Detect which cell encompasses the target text, then output its (x, y) center coordinate. 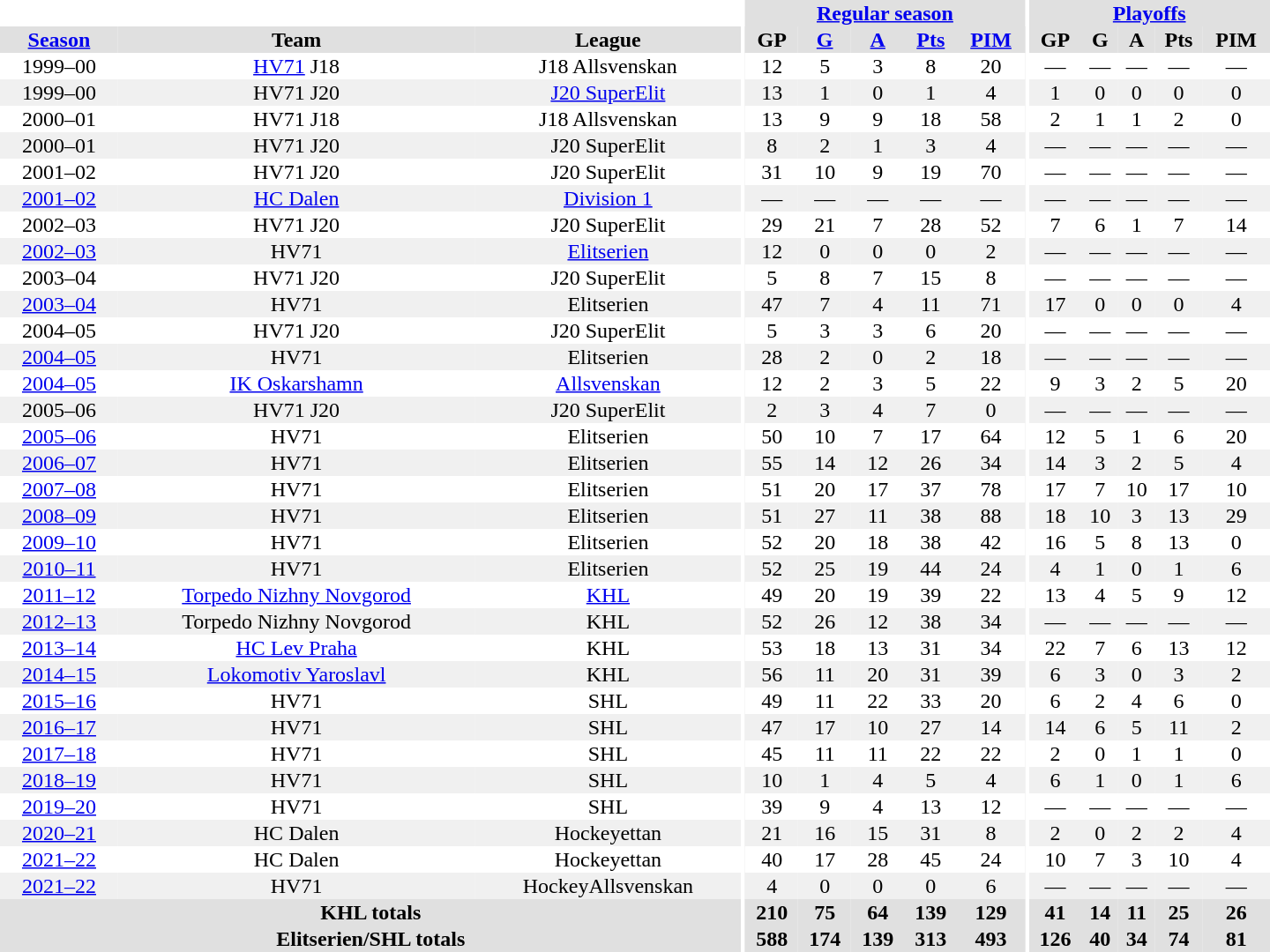
2016–17 (59, 727)
Division 1 (608, 198)
2007–08 (59, 489)
78 (990, 489)
56 (772, 674)
Season (59, 40)
2006–07 (59, 463)
2010–11 (59, 569)
KHL totals (370, 912)
2008–09 (59, 516)
IK Oskarshamn (296, 383)
Lokomotiv Yaroslavl (296, 674)
2015–16 (59, 701)
75 (825, 912)
70 (990, 172)
2018–19 (59, 780)
Regular season (885, 13)
37 (930, 489)
588 (772, 939)
313 (930, 939)
Allsvenskan (608, 383)
71 (990, 304)
493 (990, 939)
174 (825, 939)
2009–10 (59, 542)
55 (772, 463)
2014–15 (59, 674)
88 (990, 516)
33 (930, 701)
HC Lev Praha (296, 648)
Team (296, 40)
74 (1179, 939)
2013–14 (59, 648)
210 (772, 912)
126 (1055, 939)
129 (990, 912)
HockeyAllsvenskan (608, 886)
58 (990, 119)
2019–20 (59, 807)
42 (990, 542)
44 (930, 569)
League (608, 40)
2020–21 (59, 833)
50 (772, 436)
Playoffs (1149, 13)
53 (772, 648)
2017–18 (59, 754)
2012–13 (59, 621)
41 (1055, 912)
81 (1236, 939)
2011–12 (59, 595)
Elitserien/SHL totals (370, 939)
